Return the (X, Y) coordinate for the center point of the cell that contains the specified text.  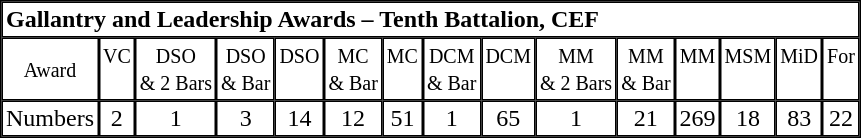
83 (800, 118)
For (842, 70)
22 (842, 118)
3 (245, 118)
51 (402, 118)
DCM & Bar (451, 70)
MC (402, 70)
Gallantry and Leadership Awards – Tenth Battalion, CEF (431, 20)
MM (698, 70)
21 (646, 118)
Award (50, 70)
12 (353, 118)
MM & 2 Bars (576, 70)
14 (300, 118)
DSO & Bar (245, 70)
269 (698, 118)
Numbers (50, 118)
MC& Bar (353, 70)
DCM (508, 70)
18 (748, 118)
MSM (748, 70)
MM& Bar (646, 70)
MiD (800, 70)
VC (116, 70)
2 (116, 118)
DSO (300, 70)
DSO& 2 Bars (176, 70)
65 (508, 118)
